Detect which cell encompasses the target text, then output its [X, Y] center coordinate. 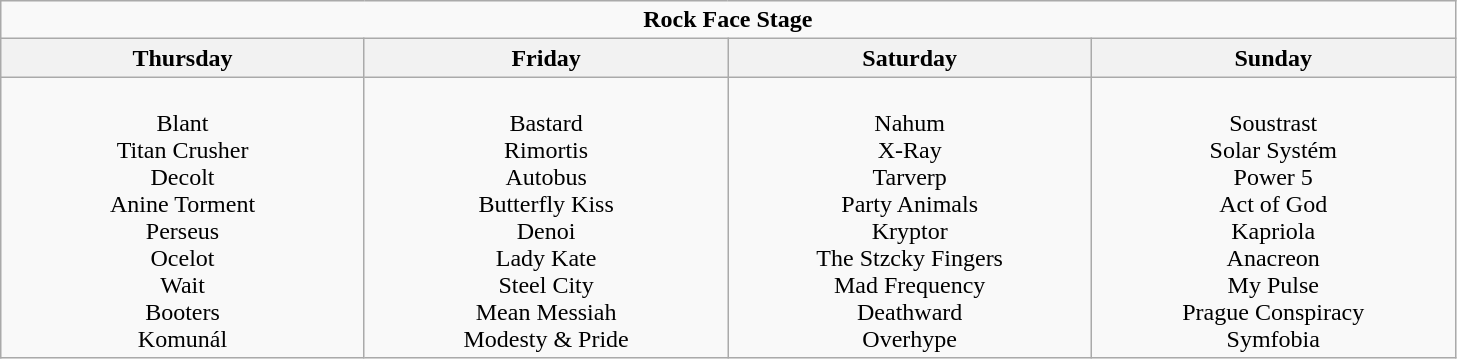
Blant Titan Crusher Decolt Anine Torment Perseus Ocelot Wait Booters Komunál [183, 218]
Saturday [910, 58]
Rock Face Stage [728, 20]
Bastard Rimortis Autobus Butterfly Kiss Denoi Lady Kate Steel City Mean Messiah Modesty & Pride [546, 218]
Thursday [183, 58]
Friday [546, 58]
Sunday [1273, 58]
Soustrast Solar Systém Power 5 Act of God Kapriola Anacreon My Pulse Prague Conspiracy Symfobia [1273, 218]
Nahum X-Ray Tarverp Party Animals Kryptor The Stzcky Fingers Mad Frequency Deathward Overhype [910, 218]
